Identify which cell holds the provided text, then report its [X, Y] central coordinate. 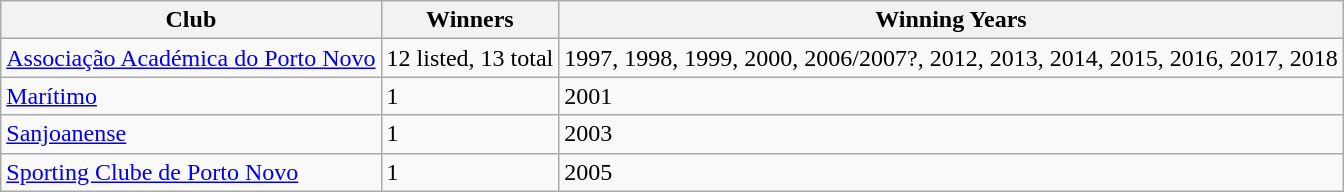
Sporting Clube de Porto Novo [191, 172]
12 listed, 13 total [470, 58]
2005 [951, 172]
Winning Years [951, 20]
Marítimo [191, 96]
Sanjoanense [191, 134]
Winners [470, 20]
2001 [951, 96]
2003 [951, 134]
1997, 1998, 1999, 2000, 2006/2007?, 2012, 2013, 2014, 2015, 2016, 2017, 2018 [951, 58]
Associação Académica do Porto Novo [191, 58]
Club [191, 20]
